Pinpoint the cell where the given text exists, returning its [X, Y] midpoint coordinate. 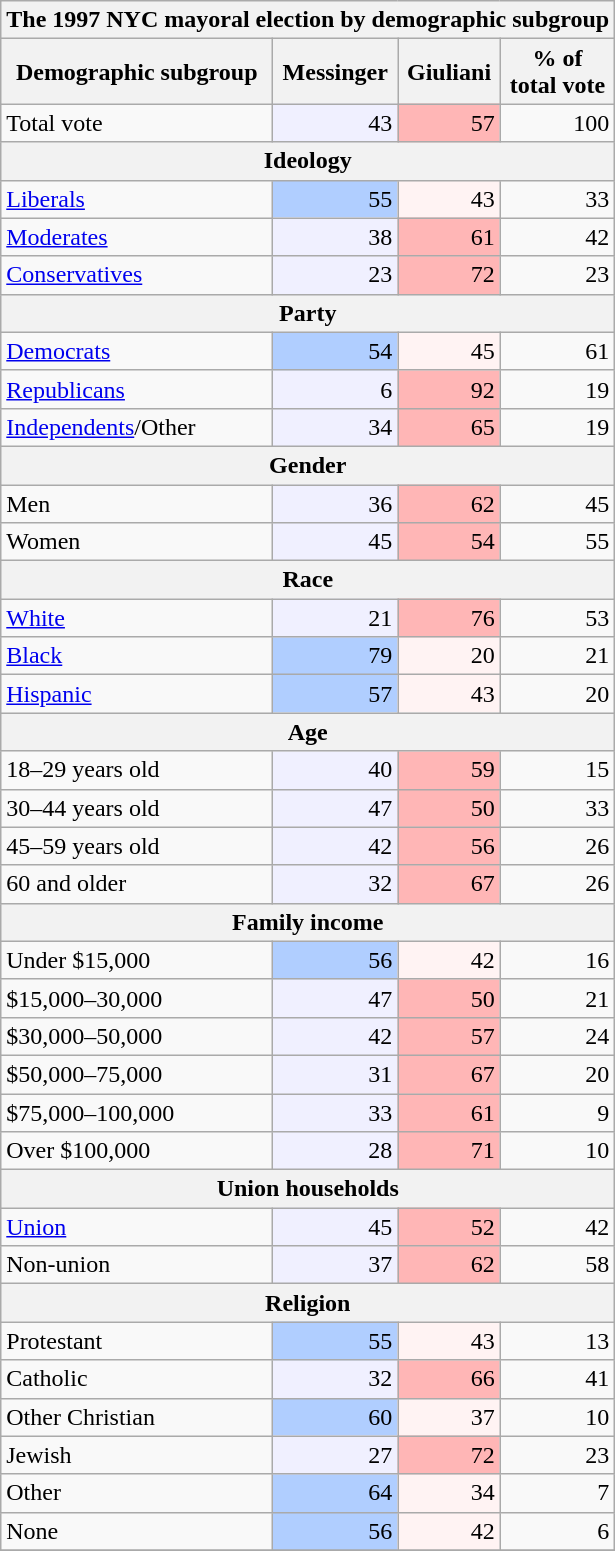
Union [137, 1227]
Messinger [336, 72]
Other [137, 1493]
60 [336, 1417]
64 [336, 1493]
9 [557, 1113]
16 [557, 960]
58 [557, 1265]
15 [557, 770]
36 [336, 503]
41 [557, 1379]
52 [449, 1227]
Ideology [308, 161]
13 [557, 1341]
59 [449, 770]
$15,000–30,000 [137, 998]
White [137, 618]
24 [557, 1036]
Jewish [137, 1455]
$75,000–100,000 [137, 1113]
Total vote [137, 123]
30–44 years old [137, 808]
71 [449, 1151]
The 1997 NYC mayoral election by demographic subgroup [308, 20]
66 [449, 1379]
18–29 years old [137, 770]
Age [308, 732]
60 and older [137, 884]
79 [336, 656]
Over $100,000 [137, 1151]
$50,000–75,000 [137, 1074]
Religion [308, 1303]
Race [308, 580]
Party [308, 313]
100 [557, 123]
45–59 years old [137, 846]
76 [449, 618]
Men [137, 503]
Demographic subgroup [137, 72]
Giuliani [449, 72]
31 [336, 1074]
Catholic [137, 1379]
92 [449, 389]
53 [557, 618]
None [137, 1531]
Democrats [137, 351]
Other Christian [137, 1417]
7 [557, 1493]
Protestant [137, 1341]
27 [336, 1455]
Women [137, 542]
Black [137, 656]
Family income [308, 922]
Union households [308, 1189]
Liberals [137, 199]
65 [449, 427]
Republicans [137, 389]
Moderates [137, 237]
Independents/Other [137, 427]
28 [336, 1151]
$30,000–50,000 [137, 1036]
Conservatives [137, 275]
Non-union [137, 1265]
Hispanic [137, 694]
Under $15,000 [137, 960]
% oftotal vote [557, 72]
38 [336, 237]
Gender [308, 465]
40 [336, 770]
